Scan for the cell matching the given text and deliver its (x, y) coordinate at center. 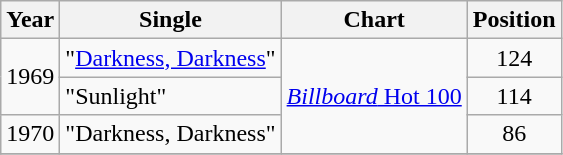
114 (514, 96)
Year (30, 20)
Position (514, 20)
124 (514, 58)
1970 (30, 134)
1969 (30, 77)
Chart (374, 20)
"Sunlight" (170, 96)
Billboard Hot 100 (374, 96)
86 (514, 134)
Single (170, 20)
